Search for the cell housing the specified text and yield its (X, Y) center coordinate. 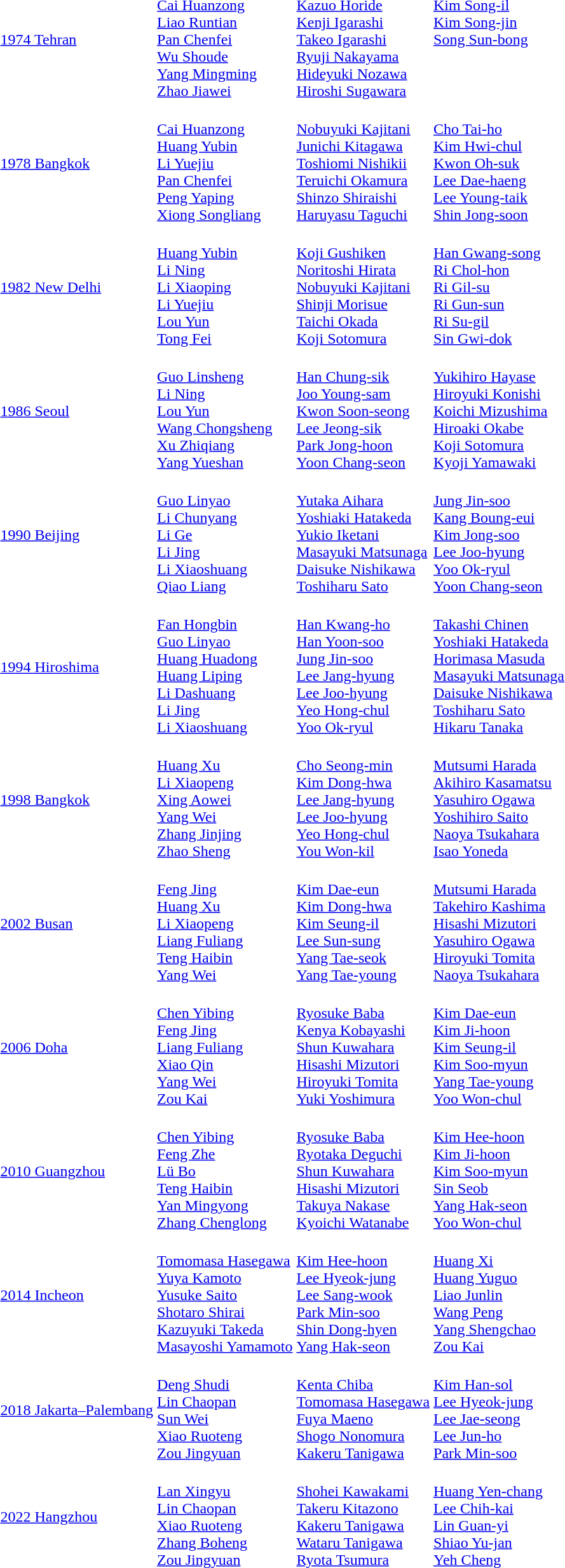
Deng ShudiLin ChaopanSun WeiXiao RuotengZou Jingyuan (225, 1410)
Koji GushikenNoritoshi HirataNobuyuki KajitaniShinji MorisueTaichi OkadaKoji Sotomura (364, 287)
Yutaka AiharaYoshiaki HatakedaYukio IketaniMasayuki MatsunagaDaisuke NishikawaToshiharu Sato (364, 535)
Kim Dae-eunKim Dong-hwaKim Seung-ilLee Sun-sungYang Tae-seokYang Tae-young (364, 923)
Cho Seong-minKim Dong-hwaLee Jang-hyungLee Joo-hyungYeo Hong-chulYou Won-kil (364, 800)
Guo LinyaoLi ChunyangLi GeLi JingLi XiaoshuangQiao Liang (225, 535)
Chen YibingFeng ZheLü BoTeng HaibinYan MingyongZhang Chenglong (225, 1171)
Nobuyuki KajitaniJunichi KitagawaToshiomi NishikiiTeruichi OkamuraShinzo ShiraishiHaruyasu Taguchi (364, 163)
Guo LinshengLi NingLou YunWang ChongshengXu ZhiqiangYang Yueshan (225, 411)
Fan HongbinGuo LinyaoHuang HuadongHuang LipingLi DashuangLi JingLi Xiaoshuang (225, 667)
Han Chung-sikJoo Young-samKwon Soon-seongLee Jeong-sikPark Jong-hoonYoon Chang-seon (364, 411)
Chen YibingFeng JingLiang FuliangXiao QinYang WeiZou Kai (225, 1047)
Ryosuke BabaKenya KobayashiShun KuwaharaHisashi MizutoriHiroyuki TomitaYuki Yoshimura (364, 1047)
Huang YubinLi NingLi XiaopingLi YuejiuLou YunTong Fei (225, 287)
Han Kwang-hoHan Yoon-sooJung Jin-sooLee Jang-hyungLee Joo-hyungYeo Hong-chulYoo Ok-ryul (364, 667)
Tomomasa HasegawaYuya KamotoYusuke SaitoShotaro ShiraiKazuyuki TakedaMasayoshi Yamamoto (225, 1295)
Feng JingHuang XuLi XiaopengLiang FuliangTeng HaibinYang Wei (225, 923)
Kenta ChibaTomomasa HasegawaFuya MaenoShogo NonomuraKakeru Tanigawa (364, 1410)
Ryosuke BabaRyotaka DeguchiShun KuwaharaHisashi MizutoriTakuya NakaseKyoichi Watanabe (364, 1171)
Huang XuLi XiaopengXing AoweiYang WeiZhang JinjingZhao Sheng (225, 800)
Cai HuanzongHuang YubinLi YuejiuPan ChenfeiPeng YapingXiong Songliang (225, 163)
Kim Hee-hoonLee Hyeok-jungLee Sang-wookPark Min-sooShin Dong-hyenYang Hak-seon (364, 1295)
